Determine the [X, Y] coordinate at the center of the cell enclosing the given text.  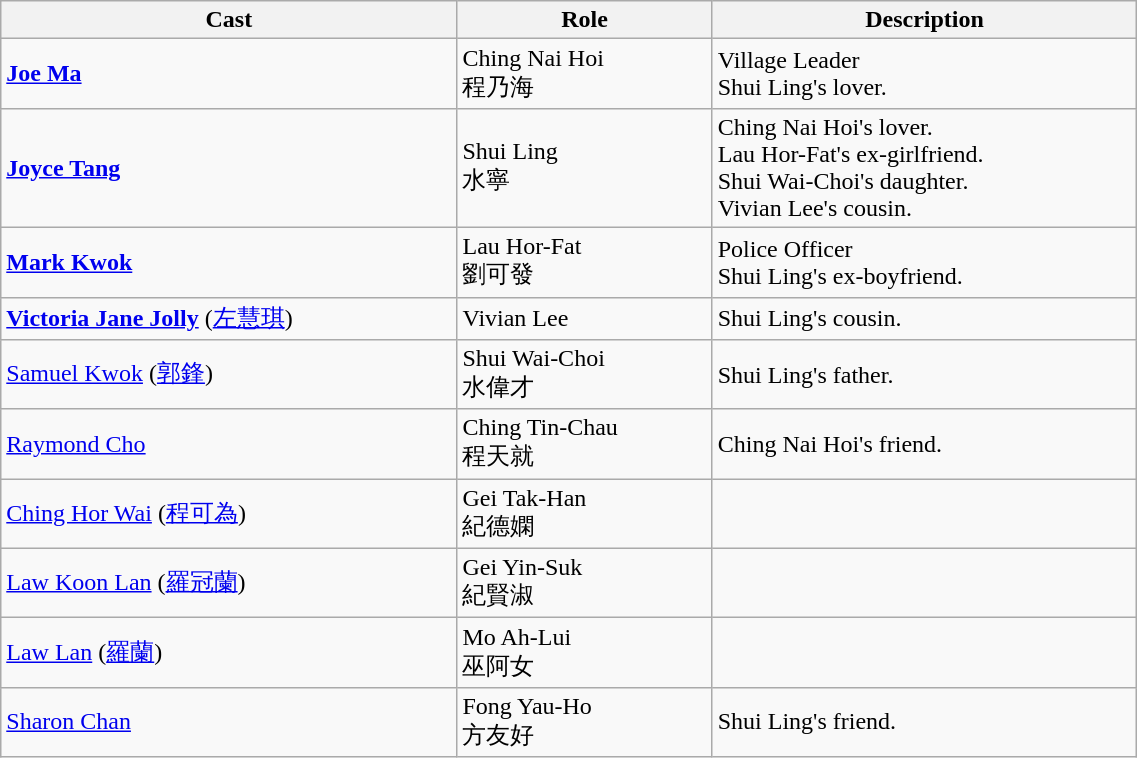
Shui Ling's friend. [924, 722]
Fong Yau-Ho 方友好 [584, 722]
Ching Nai Hoi's friend. [924, 444]
Raymond Cho [229, 444]
Ching Hor Wai (程可為) [229, 514]
Mo Ah-Lui 巫阿女 [584, 653]
Ching Tin-Chau 程天就 [584, 444]
Description [924, 20]
Mark Kwok [229, 262]
Shui Ling 水寧 [584, 168]
Sharon Chan [229, 722]
Gei Tak-Han 紀德嫻 [584, 514]
Shui Wai-Choi 水偉才 [584, 375]
Joe Ma [229, 74]
Ching Nai Hoi 程乃海 [584, 74]
Victoria Jane Jolly (左慧琪) [229, 318]
Samuel Kwok (郭鋒) [229, 375]
Cast [229, 20]
Role [584, 20]
Law Lan (羅蘭) [229, 653]
Joyce Tang [229, 168]
Law Koon Lan (羅冠蘭) [229, 583]
Vivian Lee [584, 318]
Shui Ling's cousin. [924, 318]
Village Leader Shui Ling's lover. [924, 74]
Police Officer Shui Ling's ex-boyfriend. [924, 262]
Ching Nai Hoi's lover. Lau Hor-Fat's ex-girlfriend. Shui Wai-Choi's daughter. Vivian Lee's cousin. [924, 168]
Lau Hor-Fat 劉可發 [584, 262]
Shui Ling's father. [924, 375]
Gei Yin-Suk 紀賢淑 [584, 583]
